Output the (x, y) coordinate of the center of the cell containing the given text.  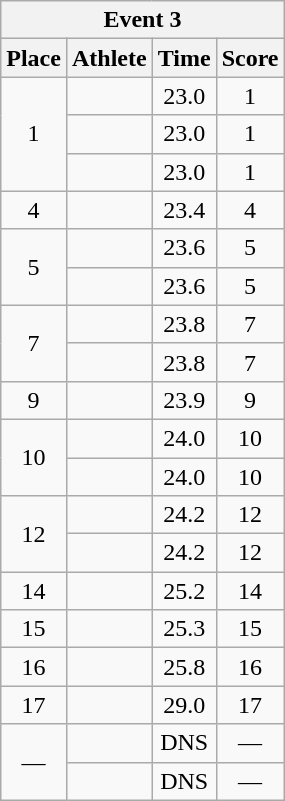
Athlete (109, 58)
25.3 (184, 629)
Event 3 (142, 20)
Place (34, 58)
23.4 (184, 210)
25.2 (184, 591)
25.8 (184, 667)
Score (250, 58)
Time (184, 58)
23.9 (184, 400)
29.0 (184, 705)
